Return [X, Y] of the center of cell containing provided text 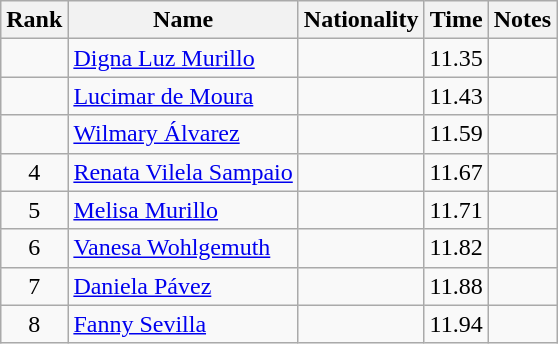
Nationality [361, 20]
Wilmary Álvarez [183, 134]
Melisa Murillo [183, 210]
7 [34, 286]
5 [34, 210]
Rank [34, 20]
Digna Luz Murillo [183, 58]
11.71 [456, 210]
4 [34, 172]
6 [34, 248]
11.43 [456, 96]
Notes [522, 20]
11.59 [456, 134]
Vanesa Wohlgemuth [183, 248]
11.88 [456, 286]
11.67 [456, 172]
Renata Vilela Sampaio [183, 172]
11.94 [456, 324]
11.35 [456, 58]
8 [34, 324]
Time [456, 20]
Lucimar de Moura [183, 96]
Daniela Pávez [183, 286]
11.82 [456, 248]
Name [183, 20]
Fanny Sevilla [183, 324]
